Pinpoint the cell where the given text exists, returning its (X, Y) midpoint coordinate. 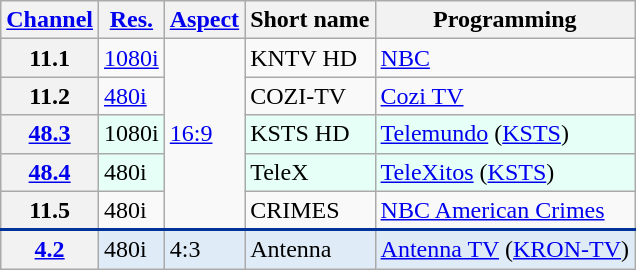
11.2 (50, 96)
Aspect (204, 20)
48.3 (50, 134)
NBC American Crimes (504, 210)
16:9 (204, 134)
KNTV HD (310, 58)
11.1 (50, 58)
Short name (310, 20)
Antenna (310, 250)
Res. (132, 20)
TeleXitos (KSTS) (504, 172)
KSTS HD (310, 134)
Programming (504, 20)
Channel (50, 20)
COZI-TV (310, 96)
NBC (504, 58)
TeleX (310, 172)
4.2 (50, 250)
4:3 (204, 250)
48.4 (50, 172)
Telemundo (KSTS) (504, 134)
CRIMES (310, 210)
Cozi TV (504, 96)
Antenna TV (KRON-TV) (504, 250)
11.5 (50, 210)
